Output the [X, Y] coordinate of the center of the cell containing the given text.  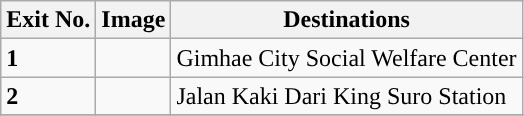
Exit No. [48, 20]
Image [134, 20]
Jalan Kaki Dari King Suro Station [346, 96]
2 [48, 96]
1 [48, 58]
Gimhae City Social Welfare Center [346, 58]
Destinations [346, 20]
